Pinpoint the cell where the given text exists, returning its [x, y] midpoint coordinate. 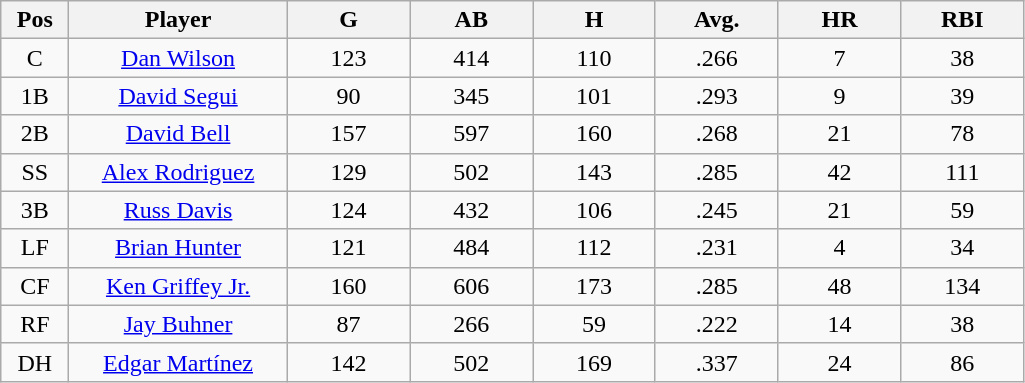
Brian Hunter [178, 248]
4 [840, 248]
CF [35, 286]
24 [840, 362]
David Bell [178, 134]
Player [178, 20]
78 [962, 134]
129 [348, 172]
Ken Griffey Jr. [178, 286]
14 [840, 324]
48 [840, 286]
111 [962, 172]
RBI [962, 20]
39 [962, 96]
H [594, 20]
414 [472, 58]
134 [962, 286]
157 [348, 134]
DH [35, 362]
HR [840, 20]
86 [962, 362]
101 [594, 96]
112 [594, 248]
266 [472, 324]
123 [348, 58]
.245 [716, 210]
1B [35, 96]
484 [472, 248]
G [348, 20]
Pos [35, 20]
345 [472, 96]
Alex Rodriguez [178, 172]
9 [840, 96]
106 [594, 210]
169 [594, 362]
Jay Buhner [178, 324]
34 [962, 248]
.266 [716, 58]
87 [348, 324]
143 [594, 172]
3B [35, 210]
142 [348, 362]
2B [35, 134]
110 [594, 58]
42 [840, 172]
David Segui [178, 96]
Dan Wilson [178, 58]
.231 [716, 248]
7 [840, 58]
Avg. [716, 20]
173 [594, 286]
AB [472, 20]
RF [35, 324]
.268 [716, 134]
597 [472, 134]
LF [35, 248]
.222 [716, 324]
Russ Davis [178, 210]
.293 [716, 96]
C [35, 58]
121 [348, 248]
SS [35, 172]
Edgar Martínez [178, 362]
606 [472, 286]
90 [348, 96]
124 [348, 210]
.337 [716, 362]
432 [472, 210]
